Extract the [x, y] coordinate from the center of the cell holding the provided text.  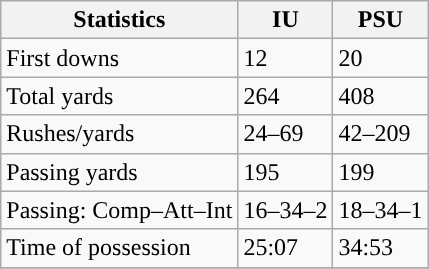
Total yards [120, 96]
PSU [380, 20]
25:07 [286, 248]
Time of possession [120, 248]
16–34–2 [286, 210]
264 [286, 96]
12 [286, 58]
Statistics [120, 20]
199 [380, 172]
First downs [120, 58]
24–69 [286, 134]
18–34–1 [380, 210]
Rushes/yards [120, 134]
20 [380, 58]
408 [380, 96]
42–209 [380, 134]
34:53 [380, 248]
195 [286, 172]
Passing yards [120, 172]
Passing: Comp–Att–Int [120, 210]
IU [286, 20]
